Identify which cell holds the provided text, then report its [x, y] central coordinate. 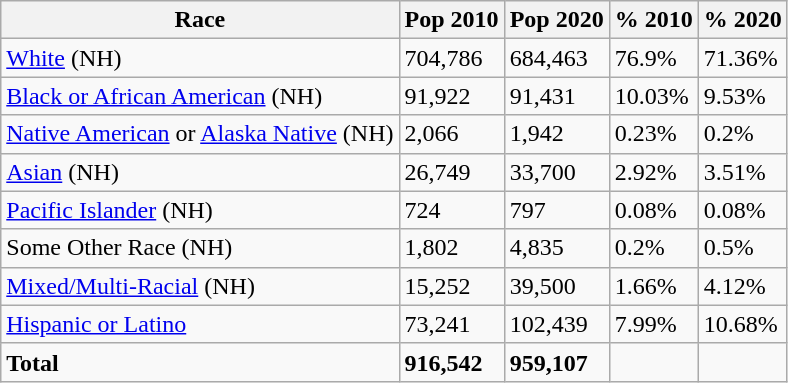
10.68% [742, 324]
0.5% [742, 248]
1.66% [654, 286]
76.9% [654, 58]
33,700 [556, 172]
Hispanic or Latino [200, 324]
Pacific Islander (NH) [200, 210]
4,835 [556, 248]
4.12% [742, 286]
959,107 [556, 362]
White (NH) [200, 58]
% 2020 [742, 20]
10.03% [654, 96]
2,066 [452, 134]
102,439 [556, 324]
39,500 [556, 286]
91,922 [452, 96]
1,942 [556, 134]
Pop 2010 [452, 20]
15,252 [452, 286]
Total [200, 362]
724 [452, 210]
1,802 [452, 248]
2.92% [654, 172]
Asian (NH) [200, 172]
684,463 [556, 58]
Pop 2020 [556, 20]
26,749 [452, 172]
7.99% [654, 324]
% 2010 [654, 20]
Black or African American (NH) [200, 96]
0.23% [654, 134]
916,542 [452, 362]
9.53% [742, 96]
Race [200, 20]
73,241 [452, 324]
Some Other Race (NH) [200, 248]
797 [556, 210]
Native American or Alaska Native (NH) [200, 134]
Mixed/Multi-Racial (NH) [200, 286]
704,786 [452, 58]
71.36% [742, 58]
3.51% [742, 172]
91,431 [556, 96]
